Determine the [X, Y] coordinate at the center of the cell enclosing the given text.  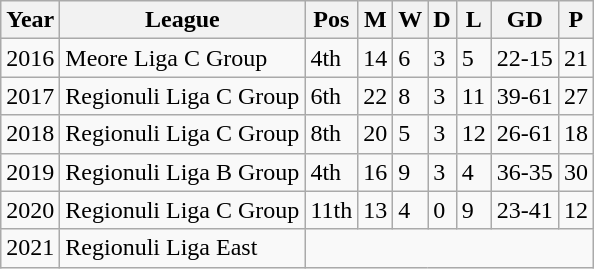
16 [376, 172]
0 [442, 210]
2020 [30, 210]
27 [576, 96]
26-61 [524, 134]
8 [410, 96]
30 [576, 172]
21 [576, 58]
20 [376, 134]
2021 [30, 248]
6th [332, 96]
13 [376, 210]
11 [474, 96]
D [442, 20]
Regionuli Liga East [182, 248]
W [410, 20]
GD [524, 20]
22-15 [524, 58]
22 [376, 96]
18 [576, 134]
39-61 [524, 96]
2019 [30, 172]
2017 [30, 96]
Meore Liga C Group [182, 58]
36-35 [524, 172]
6 [410, 58]
Regionuli Liga B Group [182, 172]
2016 [30, 58]
8th [332, 134]
23-41 [524, 210]
P [576, 20]
M [376, 20]
Year [30, 20]
Pos [332, 20]
League [182, 20]
2018 [30, 134]
L [474, 20]
11th [332, 210]
14 [376, 58]
